Capture the cell that displays the provided text and extract its (X, Y) central coordinate. 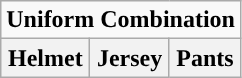
Jersey (130, 58)
Uniform Combination (121, 20)
Helmet (46, 58)
Pants (204, 58)
